Find where the given text appears and provide that cell's center as (X, Y) coordinate. 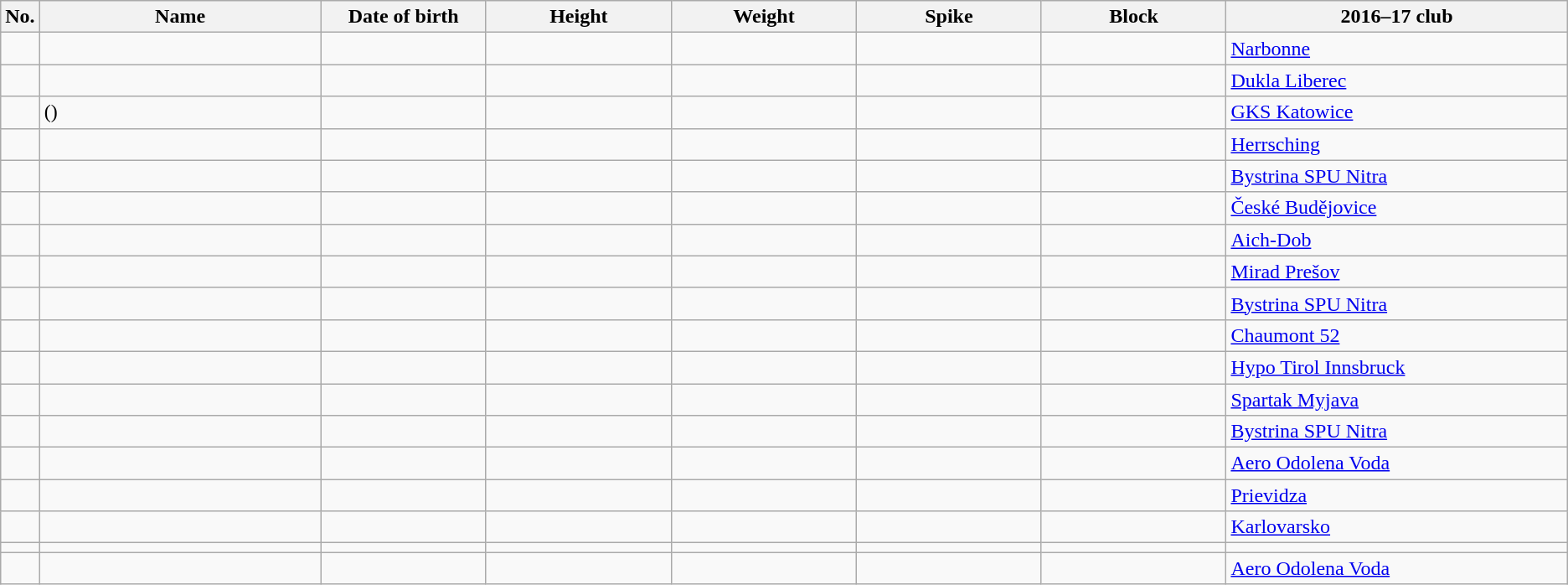
2016–17 club (1397, 17)
České Budějovice (1397, 208)
Height (578, 17)
Herrsching (1397, 144)
Chaumont 52 (1397, 335)
Mirad Prešov (1397, 272)
Name (180, 17)
Aich-Dob (1397, 240)
GKS Katowice (1397, 112)
Spike (950, 17)
() (180, 112)
Dukla Liberec (1397, 80)
Block (1134, 17)
Weight (764, 17)
Narbonne (1397, 49)
Spartak Myjava (1397, 400)
Hypo Tirol Innsbruck (1397, 367)
Prievidza (1397, 495)
Karlovarsko (1397, 527)
Date of birth (404, 17)
No. (20, 17)
